Return (X, Y) of the center of cell containing provided text 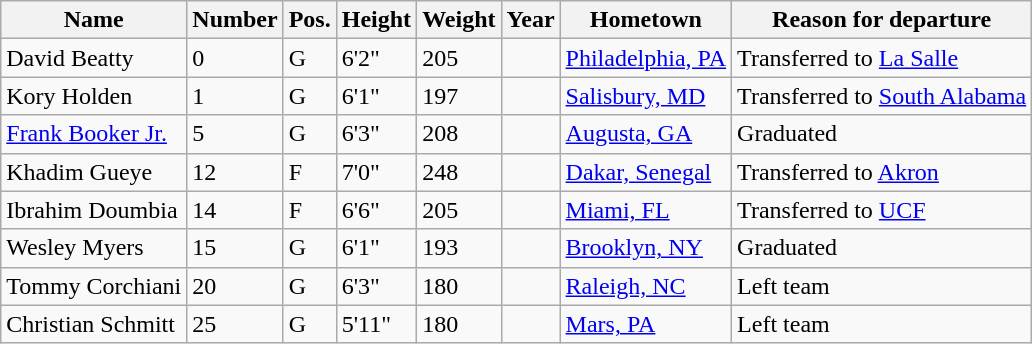
Transferred to Akron (882, 172)
6'2" (376, 58)
Transferred to La Salle (882, 58)
Philadelphia, PA (646, 58)
Khadim Gueye (94, 172)
Pos. (310, 20)
Height (376, 20)
Tommy Corchiani (94, 286)
Salisbury, MD (646, 96)
20 (235, 286)
Ibrahim Doumbia (94, 210)
Name (94, 20)
Wesley Myers (94, 248)
14 (235, 210)
5'11" (376, 324)
1 (235, 96)
Mars, PA (646, 324)
6'6" (376, 210)
Brooklyn, NY (646, 248)
Year (530, 20)
208 (459, 134)
Frank Booker Jr. (94, 134)
193 (459, 248)
Transferred to UCF (882, 210)
Reason for departure (882, 20)
197 (459, 96)
248 (459, 172)
Raleigh, NC (646, 286)
7'0" (376, 172)
David Beatty (94, 58)
0 (235, 58)
12 (235, 172)
25 (235, 324)
Augusta, GA (646, 134)
15 (235, 248)
Hometown (646, 20)
5 (235, 134)
Miami, FL (646, 210)
Number (235, 20)
Dakar, Senegal (646, 172)
Christian Schmitt (94, 324)
Transferred to South Alabama (882, 96)
Weight (459, 20)
Kory Holden (94, 96)
